Output the (X, Y) coordinate of the center of the cell containing the given text.  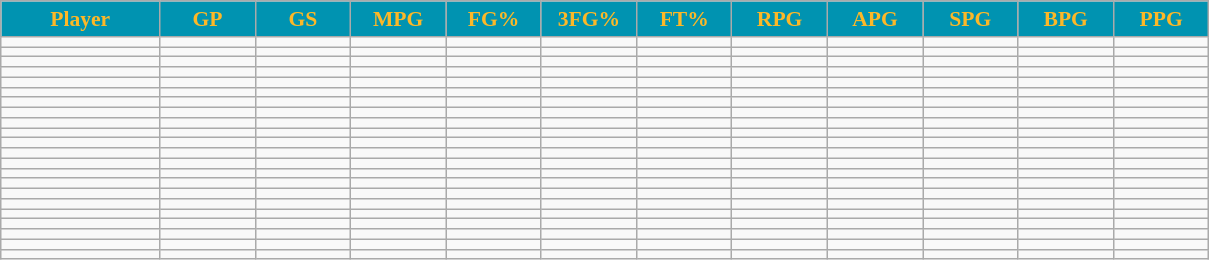
MPG (398, 19)
GS (302, 19)
Player (80, 19)
FT% (684, 19)
GP (208, 19)
BPG (1066, 19)
APG (874, 19)
PPG (1161, 19)
FG% (494, 19)
RPG (780, 19)
3FG% (588, 19)
SPG (970, 19)
